Determine the (X, Y) coordinate at the center of the cell enclosing the given text.  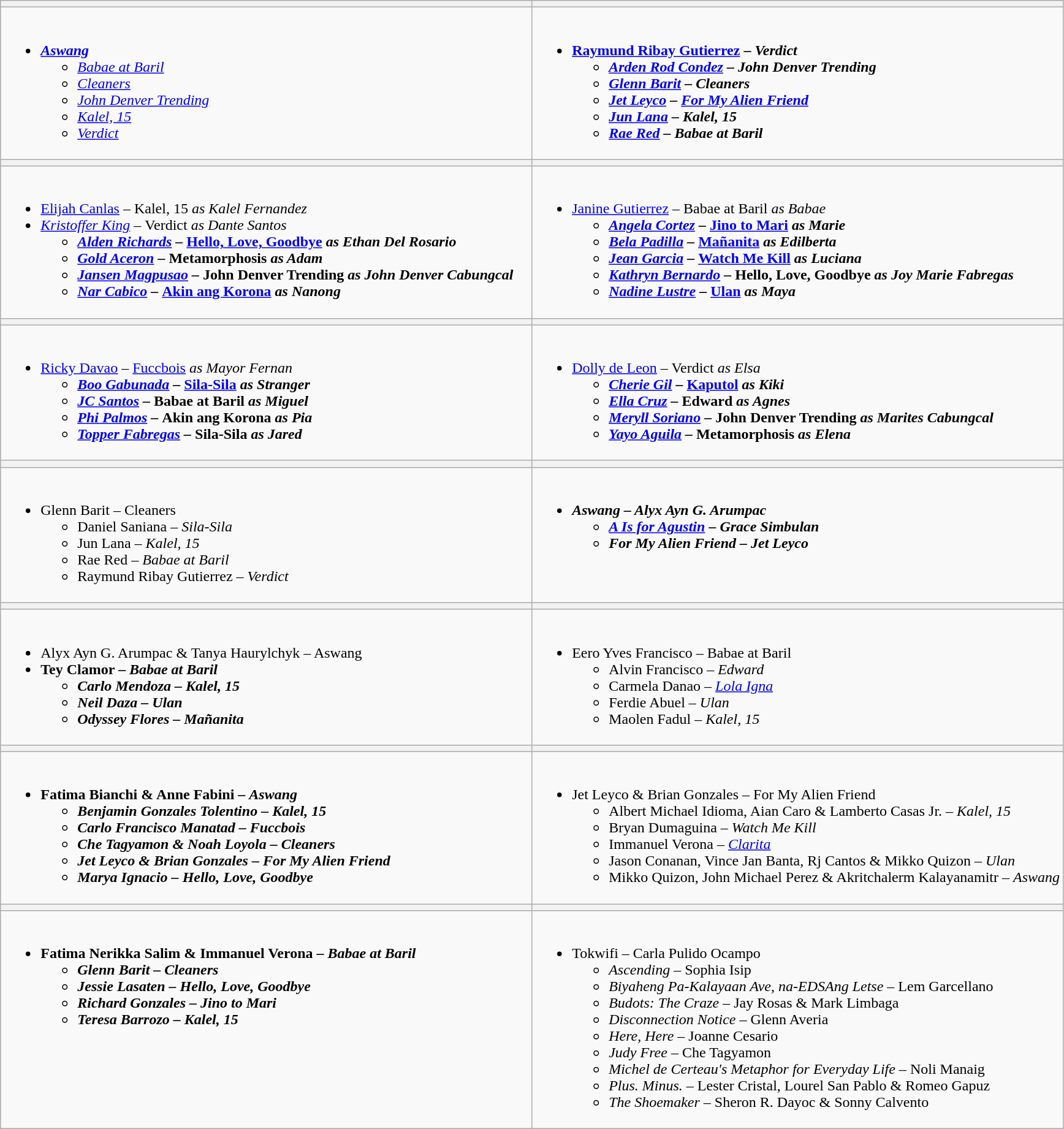
AswangBabae at BarilCleanersJohn Denver TrendingKalel, 15Verdict (266, 83)
Alyx Ayn G. Arumpac & Tanya Haurylchyk – AswangTey Clamor – Babae at BarilCarlo Mendoza – Kalel, 15Neil Daza – UlanOdyssey Flores – Mañanita (266, 677)
Aswang – Alyx Ayn G. ArumpacA Is for Agustin – Grace SimbulanFor My Alien Friend – Jet Leyco (798, 534)
Eero Yves Francisco – Babae at BarilAlvin Francisco – EdwardCarmela Danao – Lola IgnaFerdie Abuel – UlanMaolen Fadul – Kalel, 15 (798, 677)
Glenn Barit – CleanersDaniel Saniana – Sila-SilaJun Lana – Kalel, 15Rae Red – Babae at BarilRaymund Ribay Gutierrez – Verdict (266, 534)
